Search for the cell housing the specified text and yield its [X, Y] center coordinate. 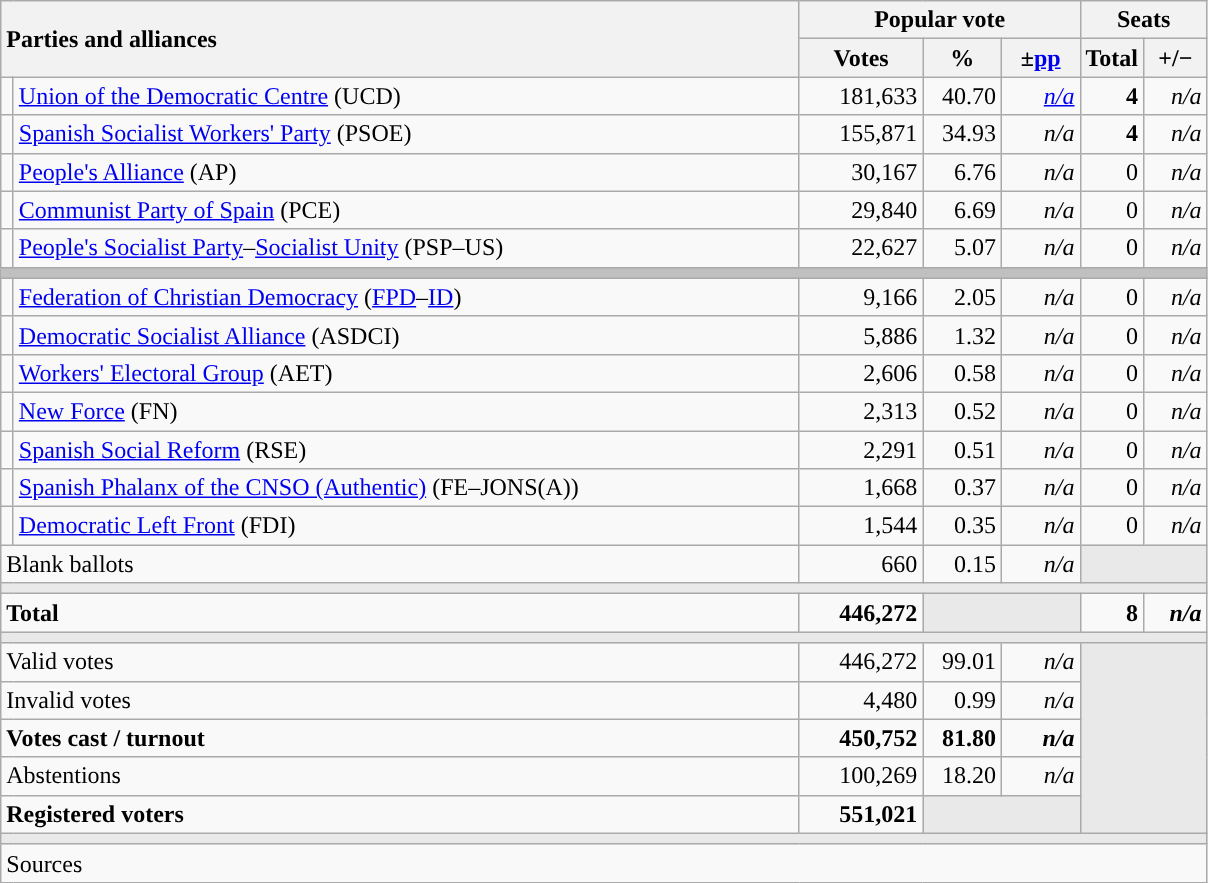
81.80 [962, 738]
1,668 [861, 488]
100,269 [861, 776]
551,021 [861, 814]
+/− [1176, 58]
Communist Party of Spain (PCE) [406, 210]
6.69 [962, 210]
40.70 [962, 96]
Sources [604, 863]
Spanish Social Reform (RSE) [406, 449]
Union of the Democratic Centre (UCD) [406, 96]
Workers' Electoral Group (AET) [406, 373]
2.05 [962, 297]
0.52 [962, 411]
Parties and alliances [400, 39]
Popular vote [940, 20]
People's Socialist Party–Socialist Unity (PSP–US) [406, 248]
Votes cast / turnout [400, 738]
0.58 [962, 373]
5,886 [861, 335]
4,480 [861, 700]
0.51 [962, 449]
±pp [1040, 58]
Democratic Socialist Alliance (ASDCI) [406, 335]
450,752 [861, 738]
Invalid votes [400, 700]
660 [861, 564]
New Force (FN) [406, 411]
Valid votes [400, 662]
30,167 [861, 172]
0.15 [962, 564]
1.32 [962, 335]
29,840 [861, 210]
2,291 [861, 449]
Registered voters [400, 814]
5.07 [962, 248]
181,633 [861, 96]
155,871 [861, 134]
6.76 [962, 172]
Blank ballots [400, 564]
18.20 [962, 776]
1,544 [861, 526]
22,627 [861, 248]
2,606 [861, 373]
0.35 [962, 526]
Democratic Left Front (FDI) [406, 526]
34.93 [962, 134]
People's Alliance (AP) [406, 172]
0.37 [962, 488]
99.01 [962, 662]
% [962, 58]
Spanish Phalanx of the CNSO (Authentic) (FE–JONS(A)) [406, 488]
Spanish Socialist Workers' Party (PSOE) [406, 134]
8 [1112, 613]
2,313 [861, 411]
Federation of Christian Democracy (FPD–ID) [406, 297]
Abstentions [400, 776]
Seats [1144, 20]
0.99 [962, 700]
9,166 [861, 297]
Votes [861, 58]
